Scan for the cell matching the given text and deliver its [X, Y] coordinate at center. 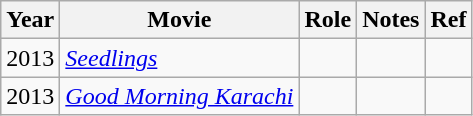
Ref [448, 20]
Seedlings [180, 58]
Movie [180, 20]
Good Morning Karachi [180, 96]
Role [328, 20]
Notes [391, 20]
Year [30, 20]
